Output the [X, Y] coordinate of the center of the cell containing the given text.  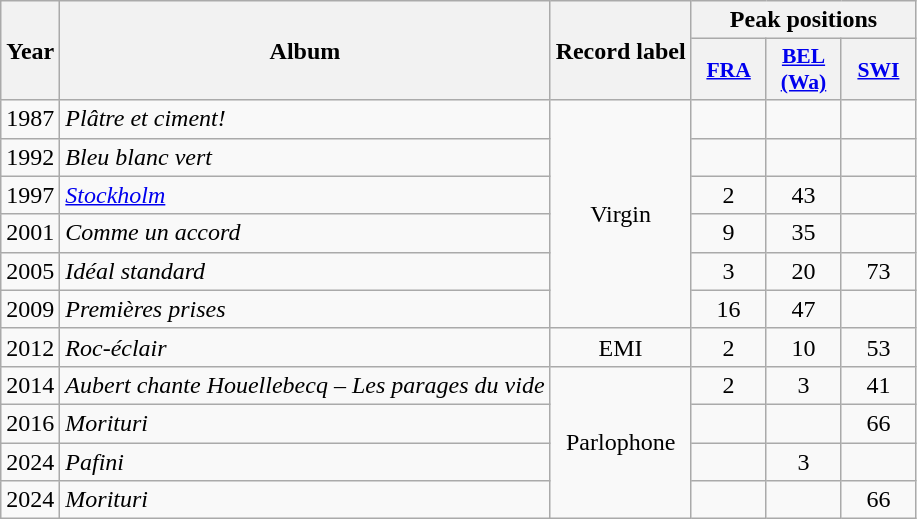
43 [804, 195]
Premières prises [305, 309]
35 [804, 233]
BEL (Wa) [804, 70]
Bleu blanc vert [305, 157]
Plâtre et ciment! [305, 119]
2012 [30, 347]
2014 [30, 385]
73 [878, 271]
Comme un accord [305, 233]
EMI [620, 347]
Idéal standard [305, 271]
41 [878, 385]
Pafini [305, 461]
53 [878, 347]
Roc-éclair [305, 347]
47 [804, 309]
10 [804, 347]
1992 [30, 157]
FRA [728, 70]
Parlophone [620, 442]
Virgin [620, 214]
Album [305, 50]
Stockholm [305, 195]
SWI [878, 70]
2009 [30, 309]
2001 [30, 233]
20 [804, 271]
1987 [30, 119]
Aubert chante Houellebecq – Les parages du vide [305, 385]
1997 [30, 195]
Peak positions [804, 20]
Year [30, 50]
9 [728, 233]
2016 [30, 423]
2005 [30, 271]
Record label [620, 50]
16 [728, 309]
